Search for the cell housing the specified text and yield its (X, Y) center coordinate. 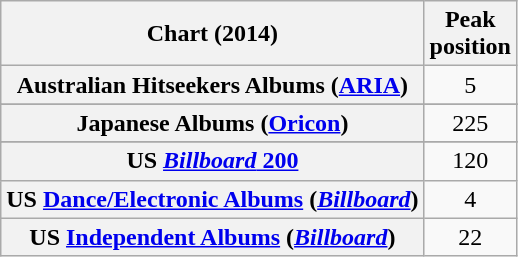
Australian Hitseekers Albums (ARIA) (212, 85)
22 (470, 237)
Chart (2014) (212, 34)
120 (470, 161)
US Billboard 200 (212, 161)
Japanese Albums (Oricon) (212, 123)
US Independent Albums (Billboard) (212, 237)
US Dance/Electronic Albums (Billboard) (212, 199)
225 (470, 123)
4 (470, 199)
Peakposition (470, 34)
5 (470, 85)
